Return [x, y] of the center of cell containing provided text 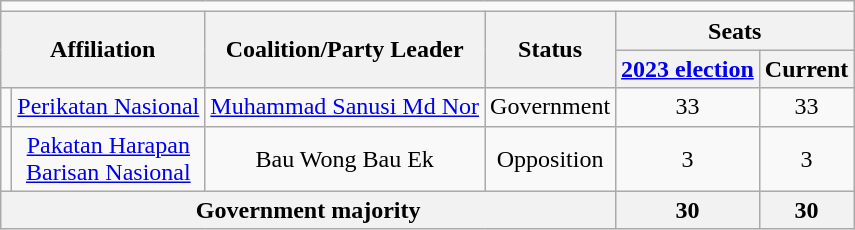
Bau Wong Bau Ek [345, 158]
2023 election [688, 69]
Coalition/Party Leader [345, 50]
Opposition [550, 158]
Muhammad Sanusi Md Nor [345, 107]
Current [806, 69]
Government [550, 107]
Pakatan HarapanBarisan Nasional [108, 158]
Affiliation [103, 50]
Seats [735, 31]
Perikatan Nasional [108, 107]
Status [550, 50]
Government majority [308, 210]
